Pinpoint the cell where the given text exists, returning its (x, y) midpoint coordinate. 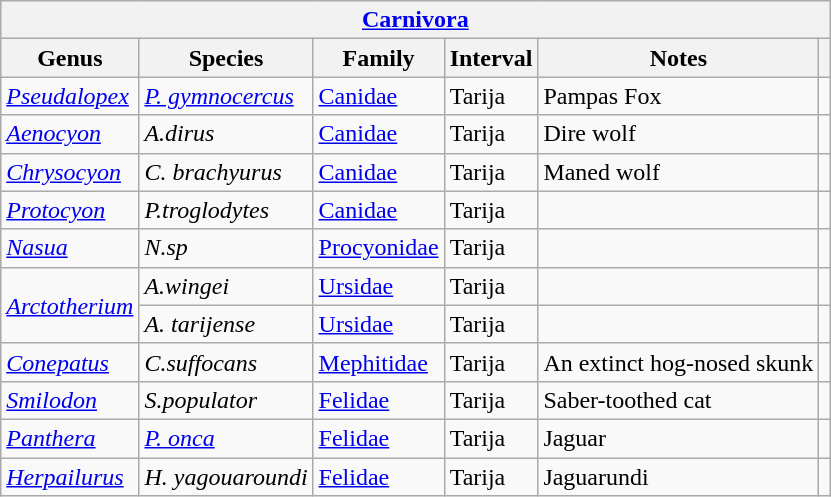
Species (226, 58)
Aenocyon (70, 134)
Herpailurus (70, 477)
Maned wolf (678, 172)
Carnivora (416, 20)
C. brachyurus (226, 172)
Jaguar (678, 438)
Jaguarundi (678, 477)
P. onca (226, 438)
H. yagouaroundi (226, 477)
Pampas Fox (678, 96)
An extinct hog-nosed skunk (678, 362)
Chrysocyon (70, 172)
A.wingei (226, 286)
P.troglodytes (226, 210)
C.suffocans (226, 362)
Procyonidae (378, 248)
N.sp (226, 248)
Notes (678, 58)
Interval (491, 58)
A.dirus (226, 134)
Conepatus (70, 362)
Protocyon (70, 210)
Genus (70, 58)
Smilodon (70, 400)
Family (378, 58)
Pseudalopex (70, 96)
Saber-toothed cat (678, 400)
A. tarijense (226, 324)
Panthera (70, 438)
Dire wolf (678, 134)
Mephitidae (378, 362)
Arctotherium (70, 305)
Nasua (70, 248)
S.populator (226, 400)
P. gymnocercus (226, 96)
